Pinpoint the cell where the given text exists, returning its (X, Y) midpoint coordinate. 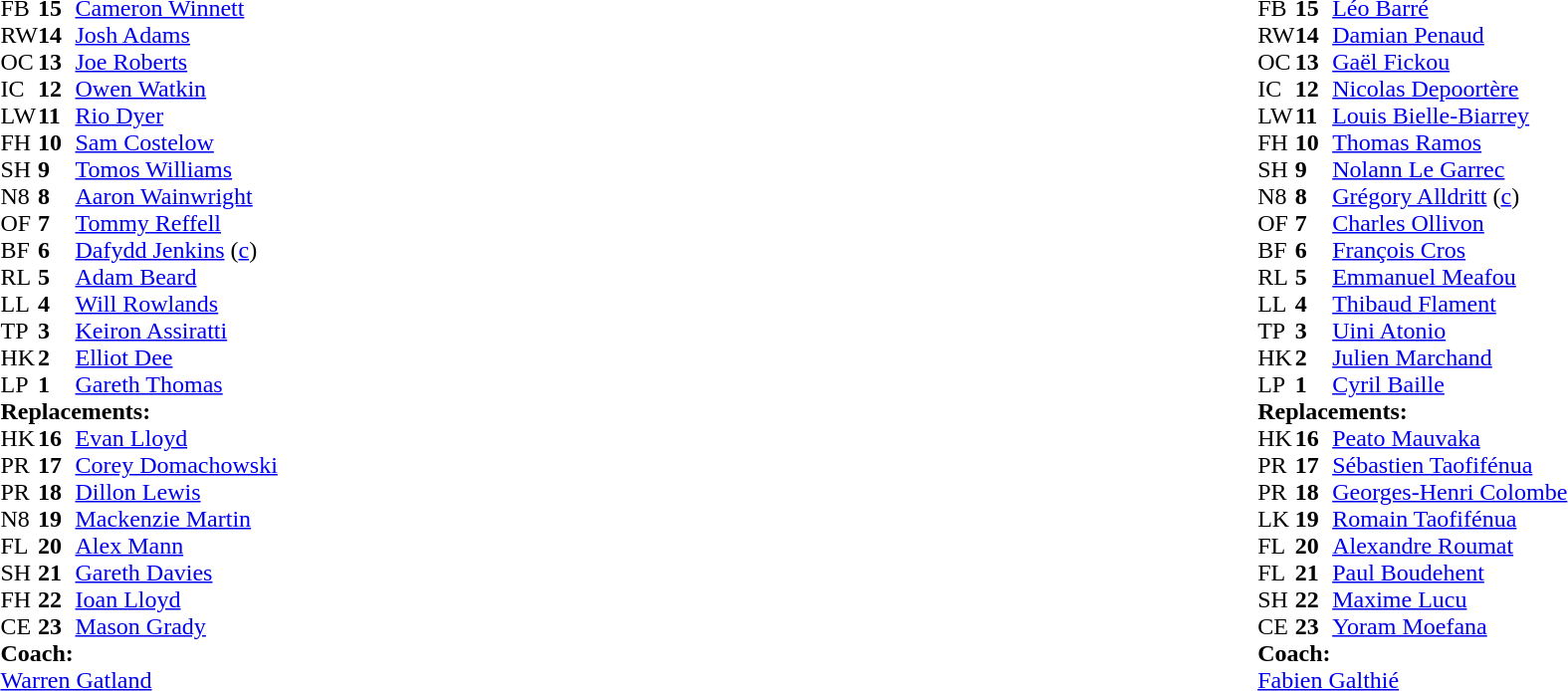
Evan Lloyd (177, 438)
Paul Boudehent (1450, 574)
Tommy Reffell (177, 223)
Grégory Alldritt (c) (1450, 197)
Louis Bielle-Biarrey (1450, 115)
Sébastien Taofifénua (1450, 466)
Nicolas Depoortère (1450, 90)
Julien Marchand (1450, 358)
Gareth Davies (177, 574)
Mackenzie Martin (177, 520)
Dillon Lewis (177, 492)
Will Rowlands (177, 305)
Uini Atonio (1450, 331)
Nolann Le Garrec (1450, 169)
Thibaud Flament (1450, 305)
Sam Costelow (177, 143)
Romain Taofifénua (1450, 520)
Thomas Ramos (1450, 143)
Owen Watkin (177, 90)
Dafydd Jenkins (c) (177, 251)
Damian Penaud (1450, 36)
Emmanuel Meafou (1450, 277)
Ioan Lloyd (177, 599)
Aaron Wainwright (177, 197)
Corey Domachowski (177, 466)
François Cros (1450, 251)
Alexandre Roumat (1450, 546)
Gaël Fickou (1450, 62)
Keiron Assiratti (177, 331)
Yoram Moefana (1450, 627)
Josh Adams (177, 36)
Charles Ollivon (1450, 223)
Joe Roberts (177, 62)
Maxime Lucu (1450, 599)
Peato Mauvaka (1450, 438)
LK (1276, 520)
Cyril Baille (1450, 384)
Tomos Williams (177, 169)
Georges-Henri Colombe (1450, 492)
Alex Mann (177, 546)
Rio Dyer (177, 115)
Adam Beard (177, 277)
Elliot Dee (177, 358)
Gareth Thomas (177, 384)
Mason Grady (177, 627)
